Scan for the cell matching the given text and deliver its (X, Y) coordinate at center. 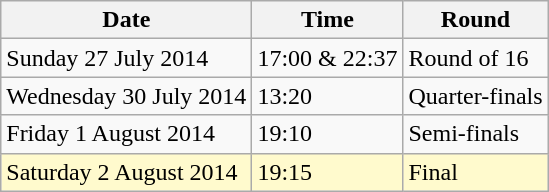
Semi-finals (476, 134)
19:15 (328, 172)
Final (476, 172)
Wednesday 30 July 2014 (126, 96)
Date (126, 20)
Friday 1 August 2014 (126, 134)
Saturday 2 August 2014 (126, 172)
13:20 (328, 96)
17:00 & 22:37 (328, 58)
Round of 16 (476, 58)
19:10 (328, 134)
Round (476, 20)
Sunday 27 July 2014 (126, 58)
Time (328, 20)
Quarter-finals (476, 96)
